Capture the cell that displays the provided text and extract its (x, y) central coordinate. 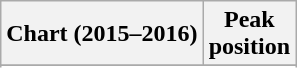
Peak position (249, 34)
Chart (2015–2016) (102, 34)
